Scan for the cell matching the given text and deliver its (x, y) coordinate at center. 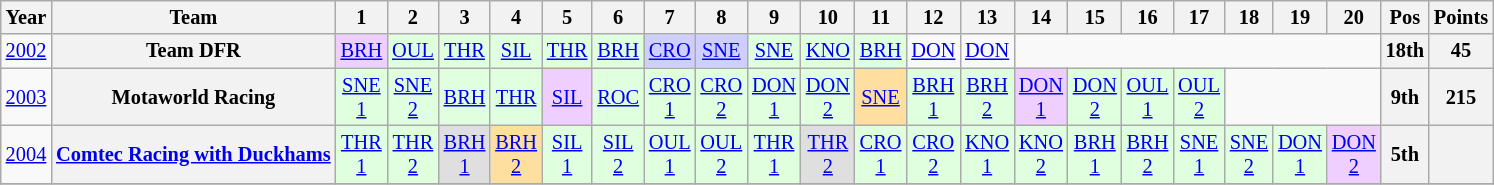
6 (618, 17)
10 (828, 17)
18th (1405, 51)
14 (1041, 17)
5 (567, 17)
KNO1 (987, 154)
45 (1461, 51)
2003 (26, 97)
Team (193, 17)
19 (1300, 17)
KNO2 (1041, 154)
Pos (1405, 17)
17 (1199, 17)
12 (933, 17)
Year (26, 17)
KNO (828, 51)
16 (1148, 17)
Comtec Racing with Duckhams (193, 154)
Motaworld Racing (193, 97)
11 (881, 17)
Team DFR (193, 51)
2004 (26, 154)
4 (516, 17)
ROC (618, 97)
2002 (26, 51)
5th (1405, 154)
7 (670, 17)
20 (1354, 17)
SIL2 (618, 154)
215 (1461, 97)
1 (362, 17)
9th (1405, 97)
13 (987, 17)
SIL1 (567, 154)
18 (1249, 17)
OUL (413, 51)
Points (1461, 17)
9 (774, 17)
CRO (670, 51)
15 (1095, 17)
8 (722, 17)
3 (465, 17)
2 (413, 17)
